From the cell containing the given text, extract its center point as [x, y] coordinate. 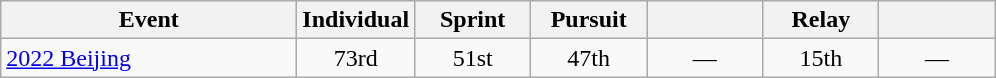
15th [821, 58]
51st [473, 58]
Sprint [473, 20]
Relay [821, 20]
47th [589, 58]
2022 Beijing [149, 58]
Event [149, 20]
Individual [356, 20]
73rd [356, 58]
Pursuit [589, 20]
